Pinpoint the cell where the given text exists, returning its (x, y) midpoint coordinate. 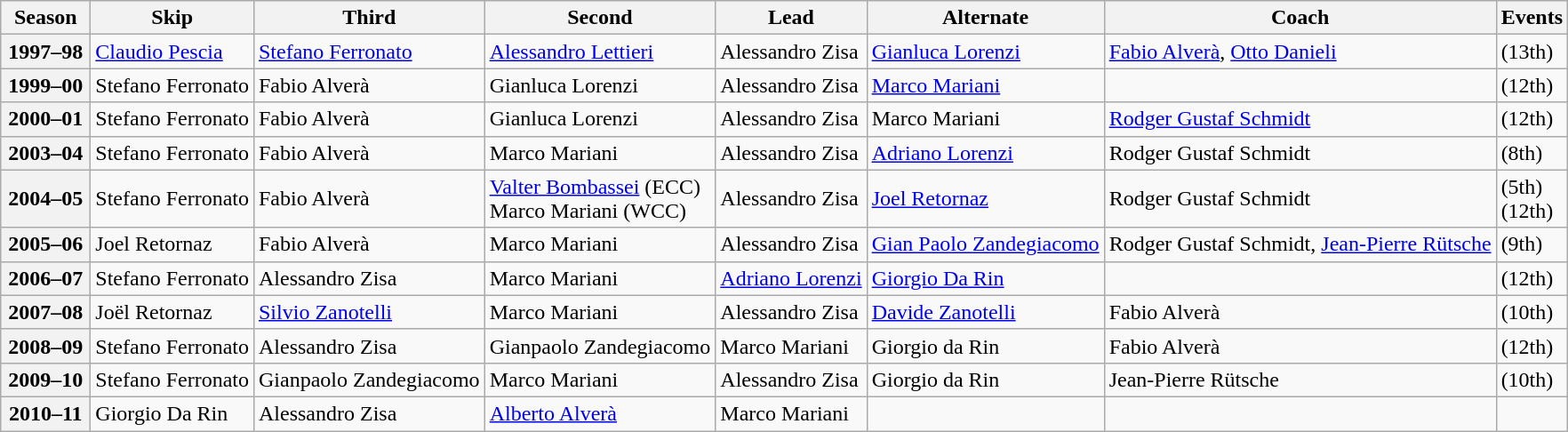
Alternate (985, 18)
Joël Retornaz (172, 312)
Season (46, 18)
1999–00 (46, 85)
Rodger Gustaf Schmidt, Jean-Pierre Rütsche (1300, 244)
2005–06 (46, 244)
(5th) (12th) (1532, 199)
2003–04 (46, 153)
Valter Bombassei (ECC)Marco Mariani (WCC) (600, 199)
Skip (172, 18)
Alberto Alverà (600, 413)
(13th) (1532, 52)
(8th) (1532, 153)
Davide Zanotelli (985, 312)
2006–07 (46, 278)
Silvio Zanotelli (369, 312)
Third (369, 18)
Lead (791, 18)
Claudio Pescia (172, 52)
2010–11 (46, 413)
Jean-Pierre Rütsche (1300, 380)
2008–09 (46, 346)
2009–10 (46, 380)
Gian Paolo Zandegiacomo (985, 244)
Second (600, 18)
1997–98 (46, 52)
Coach (1300, 18)
Fabio Alverà, Otto Danieli (1300, 52)
(9th) (1532, 244)
2004–05 (46, 199)
2007–08 (46, 312)
Events (1532, 18)
2000–01 (46, 119)
Alessandro Lettieri (600, 52)
